Return the [X, Y] coordinate for the center point of the cell that contains the specified text.  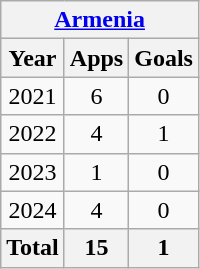
Year [33, 58]
2023 [33, 172]
6 [96, 96]
2024 [33, 210]
Armenia [100, 20]
2022 [33, 134]
2021 [33, 96]
15 [96, 248]
Apps [96, 58]
Goals [164, 58]
Total [33, 248]
